Search for the cell housing the specified text and yield its (x, y) center coordinate. 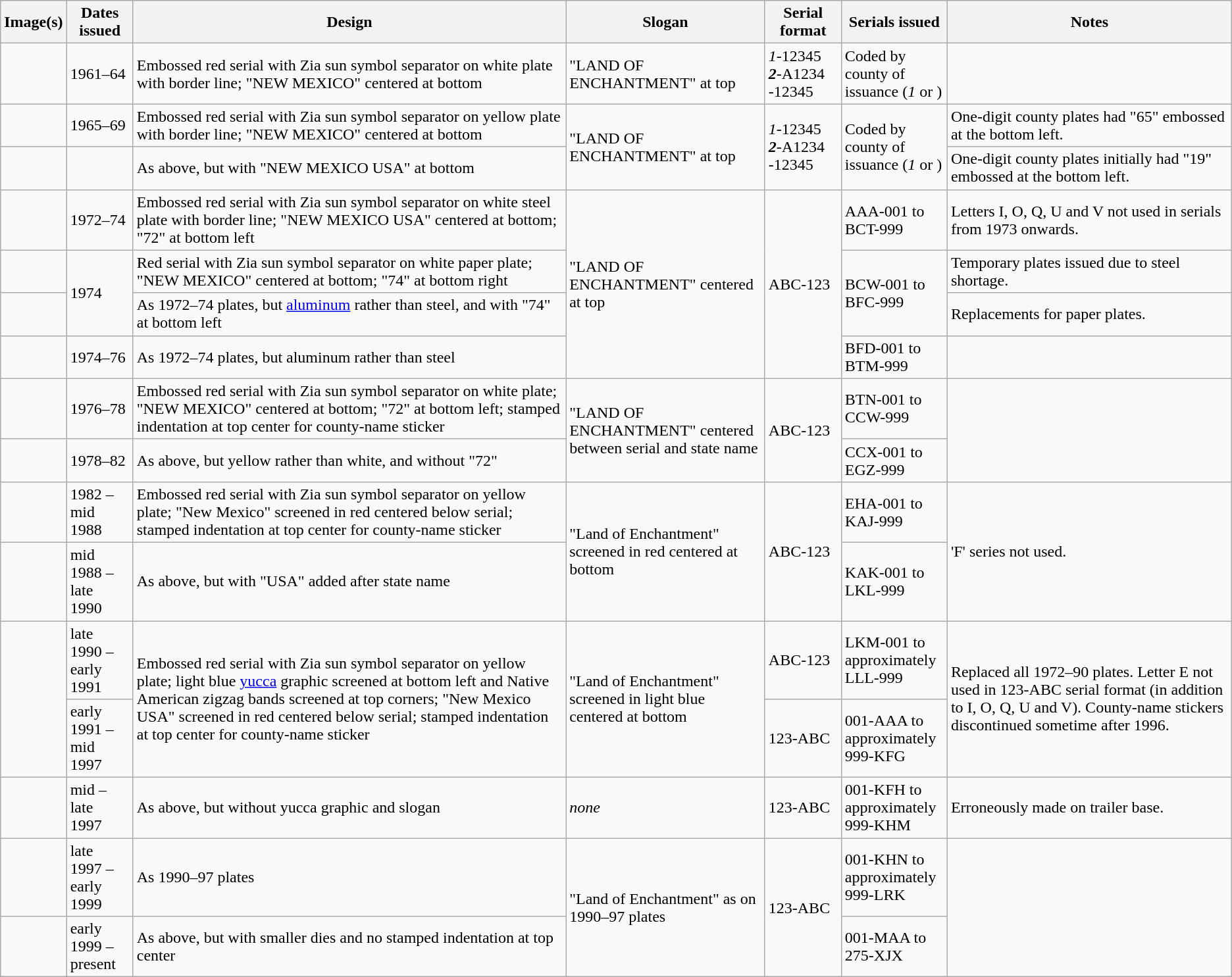
"LAND OF ENCHANTMENT" centered at top (666, 284)
001-MAA to 275-XJX (894, 947)
"Land of Enchantment" screened in red centered at bottom (666, 551)
"LAND OF ENCHANTMENT" centered between serial and state name (666, 430)
1974–76 (100, 357)
early 1999 – present (100, 947)
none (666, 808)
BTN-001 to CCW-999 (894, 409)
One-digit county plates had "65" embossed at the bottom left. (1089, 125)
mid – late1997 (100, 808)
mid 1988 – late1990 (100, 582)
One-digit county plates initially had "19" embossed at the bottom left. (1089, 168)
Temporary plates issued due to steel shortage. (1089, 271)
001-KFH to approximately 999-KHM (894, 808)
Design (349, 22)
Embossed red serial with Zia sun symbol separator on white plate with border line; "NEW MEXICO" centered at bottom (349, 74)
Red serial with Zia sun symbol separator on white paper plate; "NEW MEXICO" centered at bottom; "74" at bottom right (349, 271)
EHA-001 to KAJ-999 (894, 512)
Embossed red serial with Zia sun symbol separator on white steel plate with border line; "NEW MEXICO USA" centered at bottom; "72" at bottom left (349, 220)
BCW-001 to BFC-999 (894, 293)
As above, but with "NEW MEXICO USA" at bottom (349, 168)
"Land of Enchantment" screened in light blue centered at bottom (666, 699)
Serial format (803, 22)
As above, but without yucca graphic and slogan (349, 808)
As above, but yellow rather than white, and without "72" (349, 461)
late 1997 – early 1999 (100, 878)
1982 – mid1988 (100, 512)
1974 (100, 293)
As above, but with smaller dies and no stamped indentation at top center (349, 947)
Serials issued (894, 22)
Image(s) (34, 22)
As 1990–97 plates (349, 878)
early 1991 – mid1997 (100, 738)
As above, but with "USA" added after state name (349, 582)
As 1972–74 plates, but aluminum rather than steel, and with "74" at bottom left (349, 314)
1978–82 (100, 461)
'F' series not used. (1089, 551)
Notes (1089, 22)
late 1990 – early 1991 (100, 661)
1961–64 (100, 74)
Replacements for paper plates. (1089, 314)
1976–78 (100, 409)
Slogan (666, 22)
AAA-001 to BCT-999 (894, 220)
001-KHN to approximately 999-LRK (894, 878)
"Land of Enchantment" as on 1990–97 plates (666, 908)
Letters I, O, Q, U and V not used in serials from 1973 onwards. (1089, 220)
KAK-001 to LKL-999 (894, 582)
001-AAA to approximately 999-KFG (894, 738)
Dates issued (100, 22)
1965–69 (100, 125)
Erroneously made on trailer base. (1089, 808)
LKM-001 to approximately LLL-999 (894, 661)
Embossed red serial with Zia sun symbol separator on yellow plate with border line; "NEW MEXICO" centered at bottom (349, 125)
As 1972–74 plates, but aluminum rather than steel (349, 357)
CCX-001 to EGZ-999 (894, 461)
1972–74 (100, 220)
BFD-001 to BTM-999 (894, 357)
